Detect which cell encompasses the target text, then output its (X, Y) center coordinate. 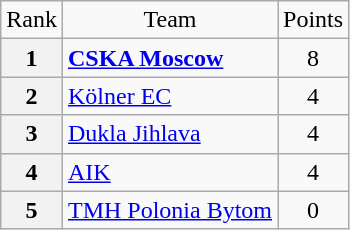
Team (170, 20)
3 (32, 134)
AIK (170, 172)
Dukla Jihlava (170, 134)
5 (32, 210)
2 (32, 96)
Points (314, 20)
8 (314, 58)
Rank (32, 20)
TMH Polonia Bytom (170, 210)
1 (32, 58)
Kölner EC (170, 96)
0 (314, 210)
CSKA Moscow (170, 58)
